Return the (X, Y) coordinate for the center point of the cell that contains the specified text.  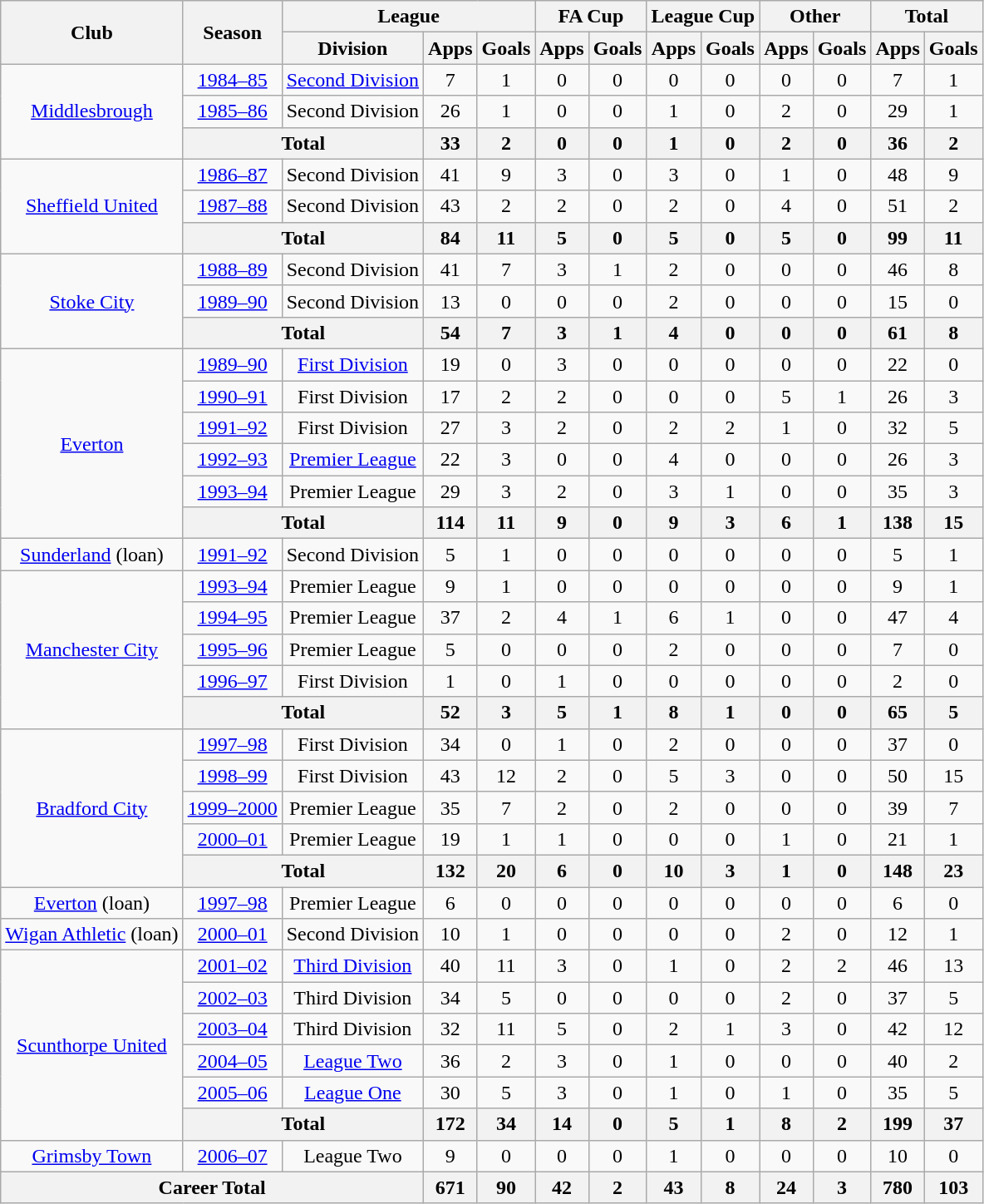
2001–02 (233, 966)
61 (898, 333)
League Cup (703, 17)
Bradford City (91, 807)
Division (352, 48)
114 (450, 523)
199 (898, 1124)
League (409, 17)
780 (898, 1187)
Club (91, 32)
48 (898, 175)
1990–91 (233, 397)
Other (815, 17)
1999–2000 (233, 807)
Sunderland (loan) (91, 555)
Scunthorpe United (91, 1045)
132 (450, 871)
23 (953, 871)
138 (898, 523)
1986–87 (233, 175)
2005–06 (233, 1093)
50 (898, 776)
27 (450, 428)
21 (898, 839)
65 (898, 713)
1994–95 (233, 618)
Grimsby Town (91, 1156)
Middlesbrough (91, 111)
671 (450, 1187)
FA Cup (591, 17)
League One (352, 1093)
172 (450, 1124)
30 (450, 1093)
1995–96 (233, 649)
Stoke City (91, 301)
1998–99 (233, 776)
14 (562, 1124)
Everton (loan) (91, 902)
47 (898, 618)
148 (898, 871)
51 (898, 206)
90 (506, 1187)
39 (898, 807)
1992–93 (233, 460)
1988–89 (233, 269)
Season (233, 32)
33 (450, 143)
99 (898, 238)
Sheffield United (91, 206)
2002–03 (233, 998)
20 (506, 871)
Manchester City (91, 649)
24 (786, 1187)
1985–86 (233, 111)
84 (450, 238)
Wigan Athletic (loan) (91, 935)
1987–88 (233, 206)
103 (953, 1187)
17 (450, 397)
52 (450, 713)
2004–05 (233, 1061)
Career Total (213, 1187)
2006–07 (233, 1156)
Everton (91, 443)
54 (450, 333)
1996–97 (233, 681)
2003–04 (233, 1029)
1984–85 (233, 80)
